Find where the given text appears and provide that cell's center as [x, y] coordinate. 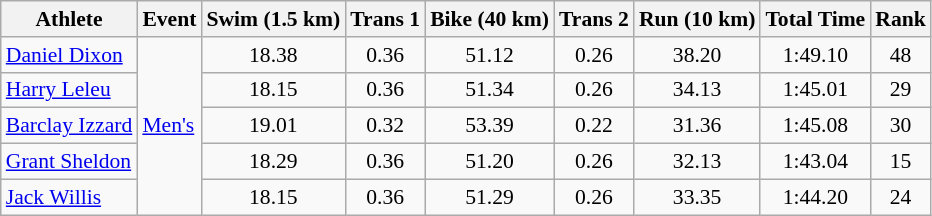
51.12 [490, 55]
1:49.10 [815, 55]
0.32 [385, 126]
1:45.01 [815, 90]
Swim (1.5 km) [273, 19]
32.13 [697, 162]
19.01 [273, 126]
Athlete [70, 19]
Total Time [815, 19]
51.20 [490, 162]
29 [900, 90]
Barclay Izzard [70, 126]
31.36 [697, 126]
Men's [169, 126]
51.34 [490, 90]
24 [900, 197]
0.22 [594, 126]
Trans 1 [385, 19]
18.38 [273, 55]
Run (10 km) [697, 19]
18.29 [273, 162]
Daniel Dixon [70, 55]
1:44.20 [815, 197]
Rank [900, 19]
Grant Sheldon [70, 162]
Bike (40 km) [490, 19]
Trans 2 [594, 19]
Harry Leleu [70, 90]
48 [900, 55]
1:43.04 [815, 162]
1:45.08 [815, 126]
Event [169, 19]
15 [900, 162]
30 [900, 126]
53.39 [490, 126]
Jack Willis [70, 197]
34.13 [697, 90]
33.35 [697, 197]
38.20 [697, 55]
51.29 [490, 197]
